For the text-containing cell, return its midpoint in (X, Y) coordinate format. 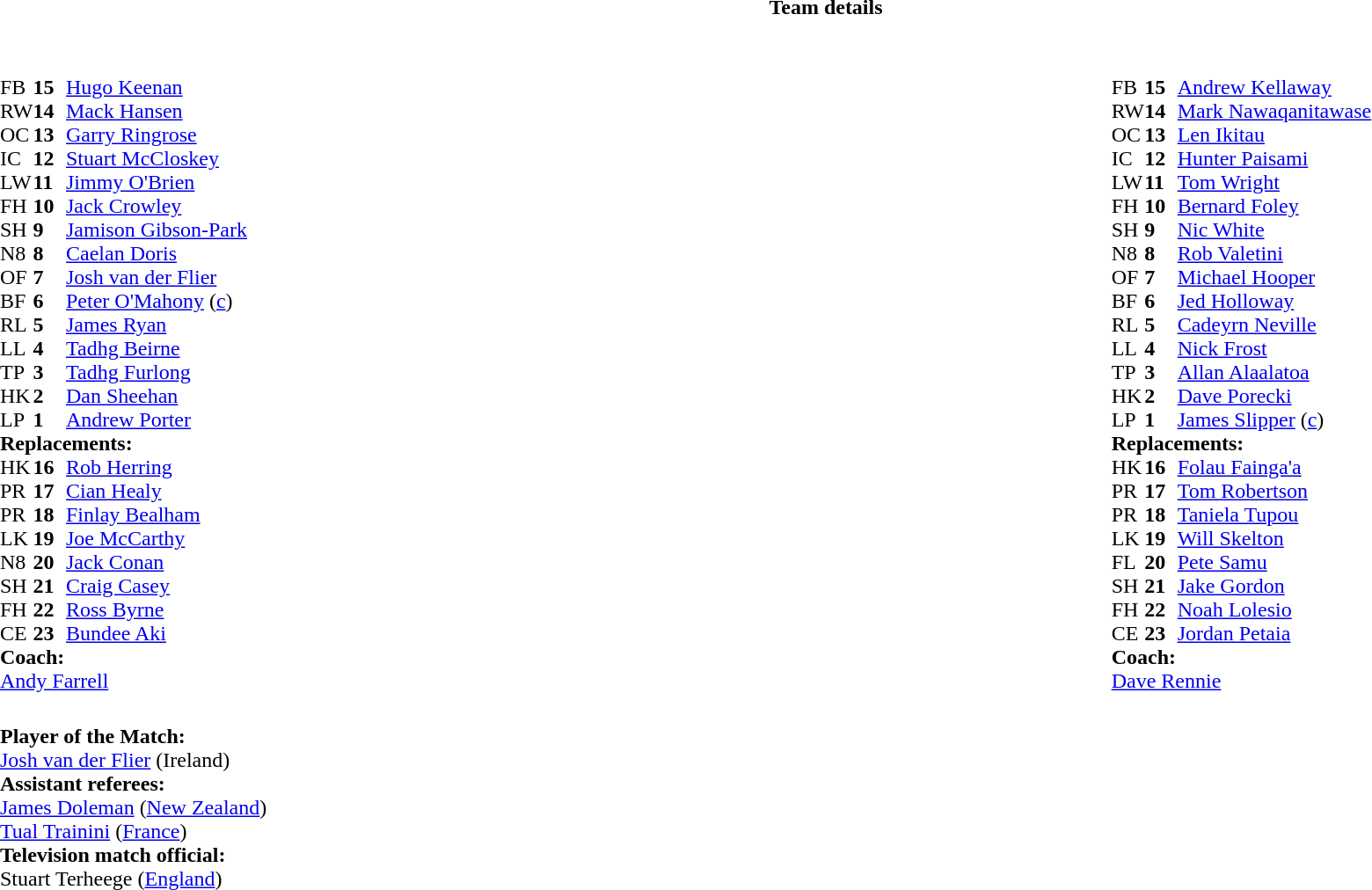
Allan Alaalatoa (1275, 373)
Andy Farrell (123, 681)
Nic White (1275, 230)
Pete Samu (1275, 563)
Jack Crowley (157, 206)
Tom Wright (1275, 183)
Caelan Doris (157, 253)
Nick Frost (1275, 348)
Andrew Kellaway (1275, 88)
Stuart McCloskey (157, 158)
Joe McCarthy (157, 538)
Andrew Porter (157, 420)
Cadeyrn Neville (1275, 325)
Rob Herring (157, 468)
Jack Conan (157, 563)
FL (1128, 563)
Hugo Keenan (157, 88)
Len Ikitau (1275, 135)
Jamison Gibson-Park (157, 230)
Jimmy O'Brien (157, 183)
Tom Robertson (1275, 491)
Craig Casey (157, 586)
Will Skelton (1275, 538)
Jordan Petaia (1275, 633)
Mack Hansen (157, 111)
Bernard Foley (1275, 206)
Noah Lolesio (1275, 610)
James Ryan (157, 325)
Cian Healy (157, 491)
Peter O'Mahony (c) (157, 301)
Rob Valetini (1275, 253)
Hunter Paisami (1275, 158)
James Slipper (c) (1275, 420)
Finlay Bealham (157, 515)
Mark Nawaqanitawase (1275, 111)
Bundee Aki (157, 633)
Tadhg Beirne (157, 348)
Jake Gordon (1275, 586)
Garry Ringrose (157, 135)
Jed Holloway (1275, 301)
Dave Porecki (1275, 396)
Taniela Tupou (1275, 515)
Dan Sheehan (157, 396)
Folau Fainga'a (1275, 468)
Josh van der Flier (157, 278)
Dave Rennie (1242, 681)
Ross Byrne (157, 610)
Tadhg Furlong (157, 373)
Michael Hooper (1275, 278)
